From the cell containing the given text, extract its center point as (X, Y) coordinate. 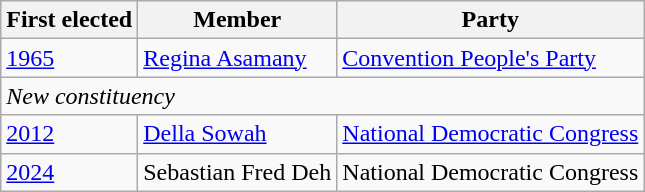
2012 (70, 134)
New constituency (322, 96)
Member (238, 20)
1965 (70, 58)
Sebastian Fred Deh (238, 172)
Della Sowah (238, 134)
Convention People's Party (490, 58)
2024 (70, 172)
Party (490, 20)
First elected (70, 20)
Regina Asamany (238, 58)
